For the text-containing cell, return its midpoint in (x, y) coordinate format. 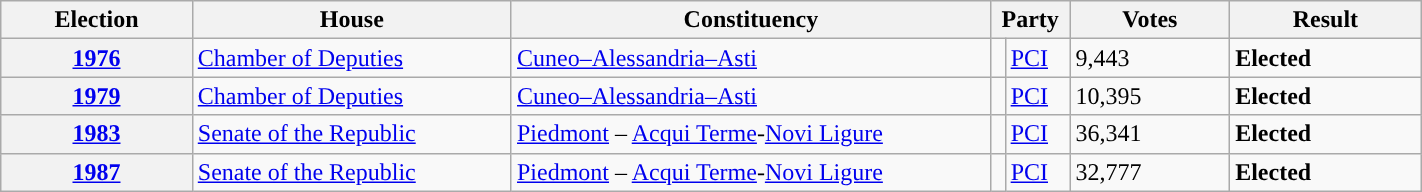
1983 (97, 134)
9,443 (1150, 58)
1979 (97, 96)
32,777 (1150, 172)
House (352, 20)
Party (1030, 20)
1976 (97, 58)
1987 (97, 172)
Result (1326, 20)
Constituency (750, 20)
10,395 (1150, 96)
Election (97, 20)
36,341 (1150, 134)
Votes (1150, 20)
